For the text-containing cell, return its midpoint in (X, Y) coordinate format. 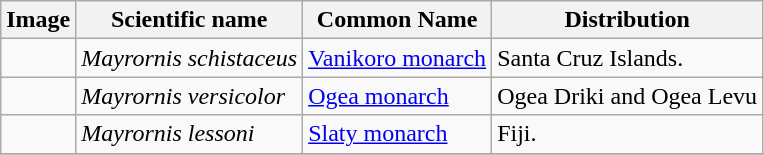
Ogea Driki and Ogea Levu (628, 96)
Fiji. (628, 134)
Vanikoro monarch (398, 58)
Mayrornis lessoni (190, 134)
Distribution (628, 20)
Ogea monarch (398, 96)
Scientific name (190, 20)
Mayrornis versicolor (190, 96)
Slaty monarch (398, 134)
Common Name (398, 20)
Mayrornis schistaceus (190, 58)
Image (38, 20)
Santa Cruz Islands. (628, 58)
